For the text-containing cell, return its midpoint in [x, y] coordinate format. 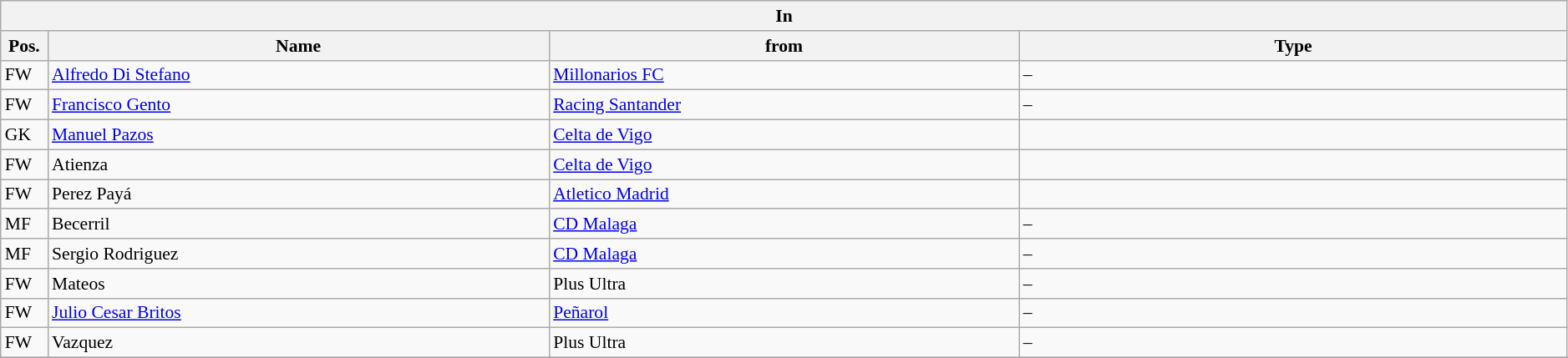
GK [24, 135]
Millonarios FC [784, 75]
Mateos [298, 284]
Sergio Rodriguez [298, 254]
Racing Santander [784, 105]
Vazquez [298, 343]
Becerril [298, 224]
Alfredo Di Stefano [298, 75]
Julio Cesar Britos [298, 313]
Atletico Madrid [784, 194]
Atienza [298, 164]
Type [1293, 46]
Name [298, 46]
Manuel Pazos [298, 135]
from [784, 46]
Pos. [24, 46]
Peñarol [784, 313]
Francisco Gento [298, 105]
In [784, 16]
Perez Payá [298, 194]
